From the cell containing the given text, extract its center point as (x, y) coordinate. 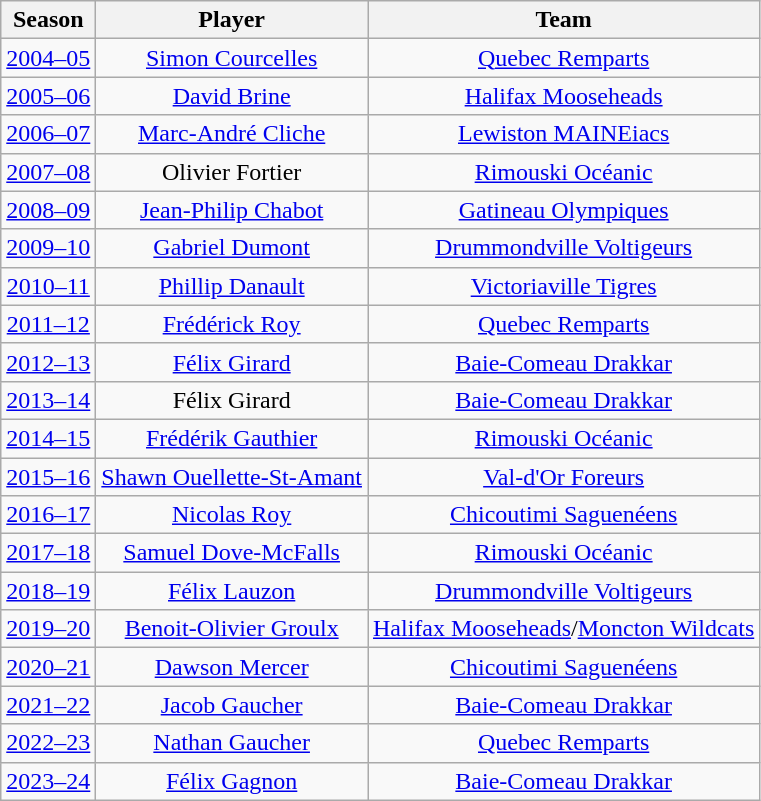
Val-d'Or Foreurs (564, 477)
Marc-André Cliche (232, 134)
2006–07 (48, 134)
2011–12 (48, 324)
2004–05 (48, 58)
2010–11 (48, 286)
2018–19 (48, 591)
Lewiston MAINEiacs (564, 134)
2013–14 (48, 400)
Benoit-Olivier Groulx (232, 629)
Player (232, 20)
Simon Courcelles (232, 58)
2020–21 (48, 667)
Nathan Gaucher (232, 743)
2019–20 (48, 629)
Jean-Philip Chabot (232, 210)
Team (564, 20)
Season (48, 20)
Frédérick Roy (232, 324)
Gabriel Dumont (232, 248)
Dawson Mercer (232, 667)
2022–23 (48, 743)
Shawn Ouellette-St-Amant (232, 477)
Olivier Fortier (232, 172)
2009–10 (48, 248)
Frédérik Gauthier (232, 438)
Phillip Danault (232, 286)
2016–17 (48, 515)
Victoriaville Tigres (564, 286)
Félix Gagnon (232, 781)
Jacob Gaucher (232, 705)
2012–13 (48, 362)
2007–08 (48, 172)
Halifax Mooseheads (564, 96)
Nicolas Roy (232, 515)
David Brine (232, 96)
2023–24 (48, 781)
2014–15 (48, 438)
2005–06 (48, 96)
2021–22 (48, 705)
Halifax Mooseheads/Moncton Wildcats (564, 629)
2015–16 (48, 477)
Félix Lauzon (232, 591)
2008–09 (48, 210)
2017–18 (48, 553)
Samuel Dove-McFalls (232, 553)
Gatineau Olympiques (564, 210)
